Capture the cell that displays the provided text and extract its [x, y] central coordinate. 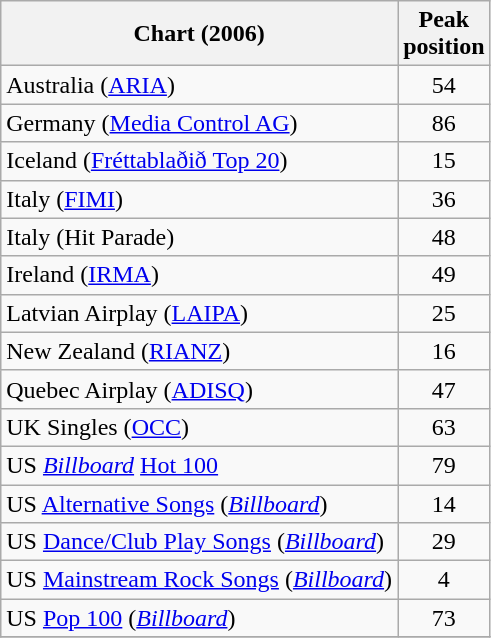
Italy (FIMI) [200, 199]
47 [444, 389]
14 [444, 503]
US Dance/Club Play Songs (Billboard) [200, 542]
Australia (ARIA) [200, 85]
New Zealand (RIANZ) [200, 351]
36 [444, 199]
Quebec Airplay (ADISQ) [200, 389]
Germany (Media Control AG) [200, 123]
US Mainstream Rock Songs (Billboard) [200, 580]
4 [444, 580]
79 [444, 465]
Latvian Airplay (LAIPA) [200, 313]
54 [444, 85]
Iceland (Fréttablaðið Top 20) [200, 161]
25 [444, 313]
Italy (Hit Parade) [200, 237]
73 [444, 618]
Peakposition [444, 34]
16 [444, 351]
Ireland (IRMA) [200, 275]
49 [444, 275]
US Billboard Hot 100 [200, 465]
63 [444, 427]
Chart (2006) [200, 34]
48 [444, 237]
29 [444, 542]
15 [444, 161]
US Pop 100 (Billboard) [200, 618]
86 [444, 123]
US Alternative Songs (Billboard) [200, 503]
UK Singles (OCC) [200, 427]
